Extract the [x, y] coordinate from the center of the cell holding the provided text.  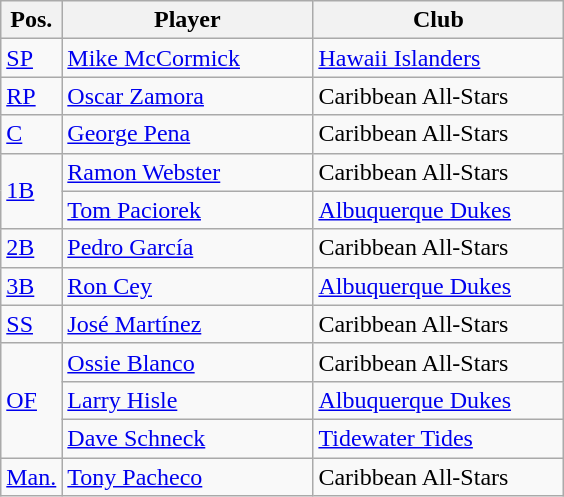
Ron Cey [188, 286]
1B [32, 191]
Dave Schneck [188, 438]
SP [32, 58]
Tom Paciorek [188, 210]
Pos. [32, 20]
OF [32, 400]
2B [32, 248]
Ossie Blanco [188, 362]
José Martínez [188, 324]
Tidewater Tides [438, 438]
Oscar Zamora [188, 96]
RP [32, 96]
George Pena [188, 134]
Man. [32, 477]
3B [32, 286]
Hawaii Islanders [438, 58]
Pedro García [188, 248]
Club [438, 20]
Tony Pacheco [188, 477]
SS [32, 324]
C [32, 134]
Ramon Webster [188, 172]
Larry Hisle [188, 400]
Player [188, 20]
Mike McCormick [188, 58]
